From the cell containing the given text, extract its center point as [X, Y] coordinate. 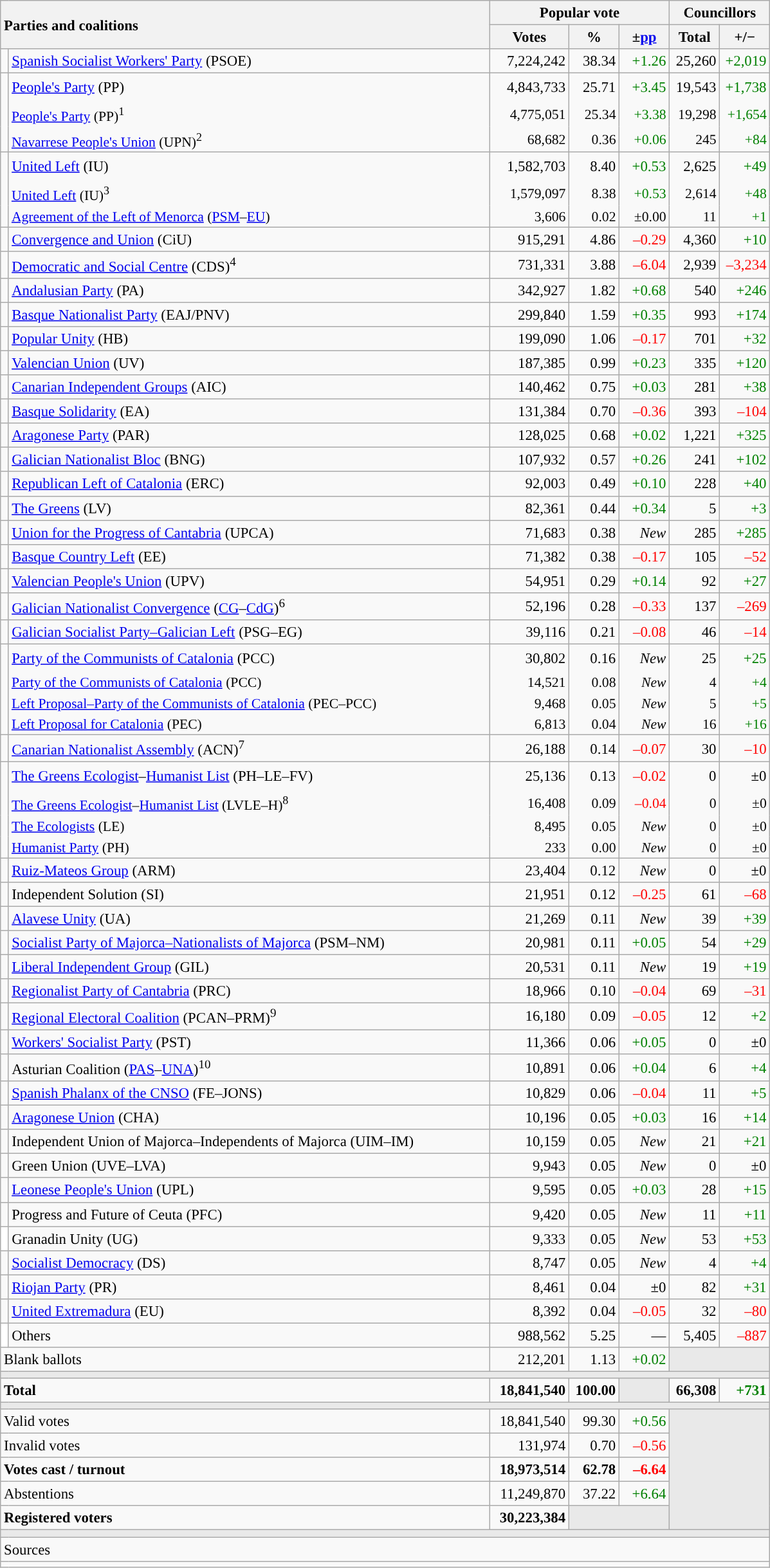
731,331 [529, 265]
+10 [745, 239]
Agreement of the Left of Menorca (PSM–EU) [249, 216]
21,951 [529, 894]
Workers' Socialist Party (PST) [249, 1042]
0.36 [594, 139]
–3,234 [745, 265]
0.28 [594, 606]
1.59 [594, 315]
Convergence and Union (CiU) [249, 239]
69 [695, 991]
+246 [745, 291]
Progress and Future of Ceuta (PFC) [249, 1214]
+38 [745, 387]
25,260 [695, 61]
+0.06 [645, 139]
Galician Nationalist Bloc (BNG) [249, 460]
+19 [745, 967]
–0.36 [645, 412]
0.29 [594, 581]
–0.29 [645, 239]
–31 [745, 991]
Blank ballots [246, 1360]
+/− [745, 37]
393 [695, 412]
Leonese People's Union (UPL) [249, 1190]
People's Party (PP)1 [249, 114]
Green Union (UVE–LVA) [249, 1166]
46 [695, 632]
+3.38 [645, 114]
6 [695, 1068]
±pp [645, 37]
Popular vote [579, 13]
+174 [745, 315]
% [594, 37]
— [645, 1335]
–0.08 [645, 632]
199,090 [529, 339]
Spanish Phalanx of the CNSO (FE–JONS) [249, 1093]
United Left (IU) [249, 166]
105 [695, 556]
0.75 [594, 387]
14,521 [529, 682]
+2 [745, 1016]
±0.00 [645, 216]
Navarrese People's Union (UPN)2 [249, 139]
140,462 [529, 387]
Canarian Independent Groups (AIC) [249, 387]
Registered voters [246, 1518]
Regional Electoral Coalition (PCAN–PRM)9 [249, 1016]
Ruiz-Mateos Group (ARM) [249, 870]
0.57 [594, 460]
9,468 [529, 704]
3,606 [529, 216]
+285 [745, 533]
82,361 [529, 508]
701 [695, 339]
Sources [385, 1549]
39,116 [529, 632]
915,291 [529, 239]
18,966 [529, 991]
Others [249, 1335]
25.34 [594, 114]
1,582,703 [529, 166]
2,939 [695, 265]
342,927 [529, 291]
0.00 [594, 846]
1,221 [695, 435]
Liberal Independent Group (GIL) [249, 967]
61 [695, 894]
+32 [745, 339]
8,747 [529, 1263]
66,308 [695, 1390]
+11 [745, 1214]
Votes cast / turnout [246, 1470]
+29 [745, 942]
+3 [745, 508]
+1,654 [745, 114]
Valencian People's Union (UPV) [249, 581]
–6.04 [645, 265]
53 [695, 1239]
Valencian Union (UV) [249, 363]
11,249,870 [529, 1494]
+0.04 [645, 1068]
8,461 [529, 1287]
39 [695, 918]
+6.64 [645, 1494]
+16 [745, 724]
21,269 [529, 918]
10,159 [529, 1142]
Granadin Unity (UG) [249, 1239]
11,366 [529, 1042]
Left Proposal–Party of the Communists of Catalonia (PEC–PCC) [249, 704]
30,223,384 [529, 1518]
–52 [745, 556]
128,025 [529, 435]
The Ecologists (LE) [249, 826]
25 [695, 657]
1.82 [594, 291]
+0.10 [645, 484]
10,829 [529, 1093]
19,298 [695, 114]
0.44 [594, 508]
0.08 [594, 682]
0.10 [594, 991]
+1 [745, 216]
2,614 [695, 193]
54,951 [529, 581]
71,382 [529, 556]
37.22 [594, 1494]
25.71 [594, 87]
–104 [745, 412]
–14 [745, 632]
8.40 [594, 166]
Spanish Socialist Workers' Party (PSOE) [249, 61]
23,404 [529, 870]
+49 [745, 166]
+53 [745, 1239]
Popular Unity (HB) [249, 339]
–80 [745, 1311]
Basque Nationalist Party (EAJ/PNV) [249, 315]
241 [695, 460]
131,974 [529, 1446]
3.88 [594, 265]
Alavese Unity (UA) [249, 918]
Democratic and Social Centre (CDS)4 [249, 265]
2,625 [695, 166]
7,224,242 [529, 61]
–0.56 [645, 1446]
20,981 [529, 942]
18,973,514 [529, 1470]
Union for the Progress of Cantabria (UPCA) [249, 533]
10,891 [529, 1068]
+84 [745, 139]
30 [695, 749]
Republican Left of Catalonia (ERC) [249, 484]
0.13 [594, 776]
+731 [745, 1390]
+0.14 [645, 581]
+27 [745, 581]
–10 [745, 749]
99.30 [594, 1421]
Basque Country Left (EE) [249, 556]
19,543 [695, 87]
–887 [745, 1335]
9,420 [529, 1214]
540 [695, 291]
1,579,097 [529, 193]
+2,019 [745, 61]
Humanist Party (PH) [249, 846]
+40 [745, 484]
+48 [745, 193]
Independent Union of Majorca–Independents of Majorca (UIM–IM) [249, 1142]
20,531 [529, 967]
+14 [745, 1118]
Parties and coalitions [246, 24]
28 [695, 1190]
335 [695, 363]
9,333 [529, 1239]
–0.33 [645, 606]
+0.34 [645, 508]
The Greens Ecologist–Humanist List (LVLE–H)8 [249, 803]
+25 [745, 657]
Andalusian Party (PA) [249, 291]
Galician Nationalist Convergence (CG–CdG)6 [249, 606]
Left Proposal for Catalonia (PEC) [249, 724]
988,562 [529, 1335]
–269 [745, 606]
26,188 [529, 749]
92,003 [529, 484]
+102 [745, 460]
+0.35 [645, 315]
–6.64 [645, 1470]
Galician Socialist Party–Galician Left (PSG–EG) [249, 632]
8.38 [594, 193]
137 [695, 606]
52,196 [529, 606]
People's Party (PP) [249, 87]
+1,738 [745, 87]
5,405 [695, 1335]
6,813 [529, 724]
+120 [745, 363]
10,196 [529, 1118]
Councillors [720, 13]
38.34 [594, 61]
16,180 [529, 1016]
100.00 [594, 1390]
9,943 [529, 1166]
Canarian Nationalist Assembly (ACN)7 [249, 749]
–68 [745, 894]
228 [695, 484]
212,201 [529, 1360]
Votes [529, 37]
+15 [745, 1190]
993 [695, 315]
131,384 [529, 412]
19 [695, 967]
71,683 [529, 533]
92 [695, 581]
8,392 [529, 1311]
107,932 [529, 460]
5.25 [594, 1335]
1.13 [594, 1360]
21 [695, 1142]
0.99 [594, 363]
25,136 [529, 776]
–0.07 [645, 749]
+1.26 [645, 61]
30,802 [529, 657]
8,495 [529, 826]
–0.25 [645, 894]
The Greens Ecologist–Humanist List (PH–LE–FV) [249, 776]
Asturian Coalition (PAS–UNA)10 [249, 1068]
Socialist Democracy (DS) [249, 1263]
Valid votes [246, 1421]
187,385 [529, 363]
0.16 [594, 657]
–0.02 [645, 776]
0.21 [594, 632]
68,682 [529, 139]
12 [695, 1016]
Abstentions [246, 1494]
+325 [745, 435]
299,840 [529, 315]
0.14 [594, 749]
82 [695, 1287]
285 [695, 533]
54 [695, 942]
+21 [745, 1142]
Socialist Party of Majorca–Nationalists of Majorca (PSM–NM) [249, 942]
+3.45 [645, 87]
0.02 [594, 216]
233 [529, 846]
+31 [745, 1287]
4.86 [594, 239]
+0.23 [645, 363]
+0.68 [645, 291]
Regionalist Party of Cantabria (PRC) [249, 991]
1.06 [594, 339]
4,775,051 [529, 114]
The Greens (LV) [249, 508]
0.49 [594, 484]
245 [695, 139]
Aragonese Union (CHA) [249, 1118]
+0.26 [645, 460]
32 [695, 1311]
+0.56 [645, 1421]
United Extremadura (EU) [249, 1311]
9,595 [529, 1190]
Riojan Party (PR) [249, 1287]
4,360 [695, 239]
281 [695, 387]
Invalid votes [246, 1446]
+39 [745, 918]
16,408 [529, 803]
4,843,733 [529, 87]
United Left (IU)3 [249, 193]
Independent Solution (SI) [249, 894]
Basque Solidarity (EA) [249, 412]
62.78 [594, 1470]
Aragonese Party (PAR) [249, 435]
0.68 [594, 435]
